Scan for the cell matching the given text and deliver its (X, Y) coordinate at center. 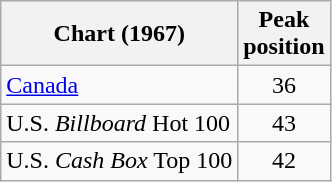
Peakposition (284, 34)
Canada (120, 85)
U.S. Cash Box Top 100 (120, 161)
Chart (1967) (120, 34)
42 (284, 161)
43 (284, 123)
36 (284, 85)
U.S. Billboard Hot 100 (120, 123)
